Locate the cell with the specified text and output its [X, Y] center coordinate. 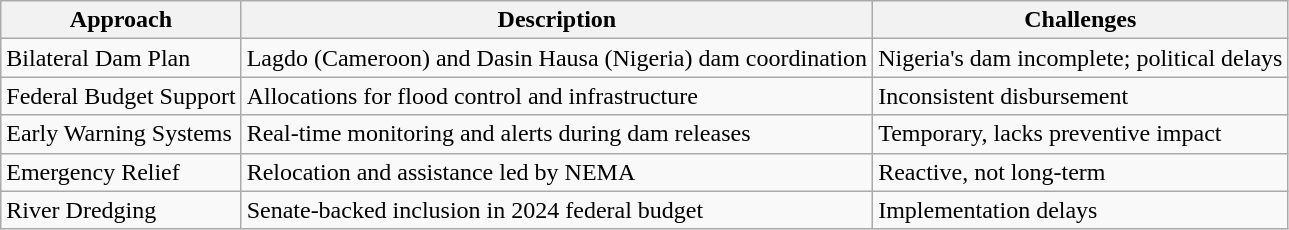
Approach [121, 20]
Federal Budget Support [121, 96]
Emergency Relief [121, 172]
Allocations for flood control and infrastructure [557, 96]
Bilateral Dam Plan [121, 58]
Real-time monitoring and alerts during dam releases [557, 134]
Senate-backed inclusion in 2024 federal budget [557, 210]
River Dredging [121, 210]
Challenges [1080, 20]
Nigeria's dam incomplete; political delays [1080, 58]
Early Warning Systems [121, 134]
Temporary, lacks preventive impact [1080, 134]
Inconsistent disbursement [1080, 96]
Reactive, not long-term [1080, 172]
Relocation and assistance led by NEMA [557, 172]
Implementation delays [1080, 210]
Lagdo (Cameroon) and Dasin Hausa (Nigeria) dam coordination [557, 58]
Description [557, 20]
